Find where the given text appears and provide that cell's center as (X, Y) coordinate. 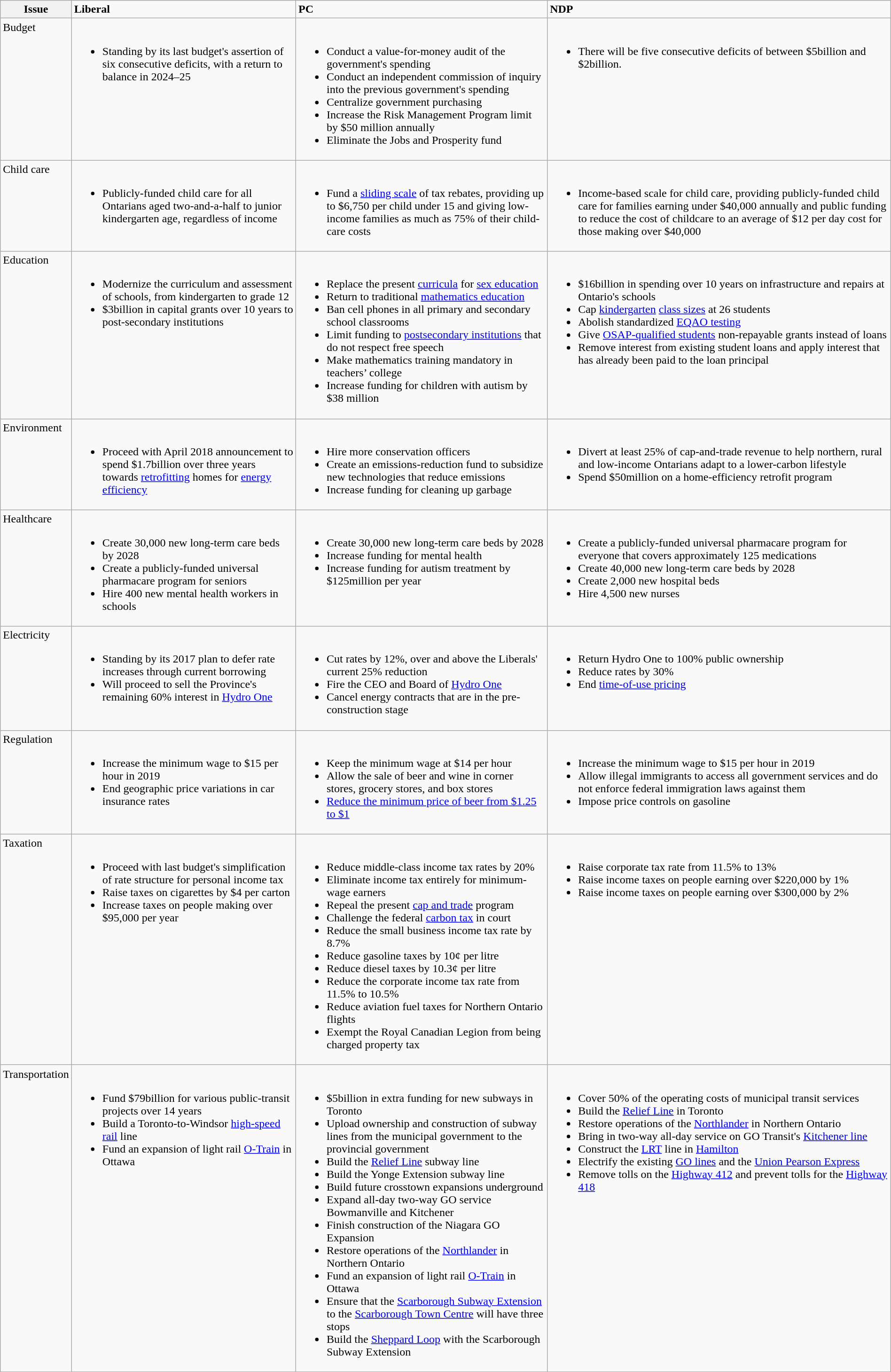
Healthcare (36, 568)
PC (421, 9)
Electricity (36, 678)
Education (36, 335)
Regulation (36, 782)
Create 30,000 new long-term care beds by 2028Increase funding for mental healthIncrease funding for autism treatment by $125million per year (421, 568)
Liberal (183, 9)
Return Hydro One to 100% public ownershipReduce rates by 30%End time-of-use pricing (719, 678)
Budget (36, 89)
Issue (36, 9)
Increase the minimum wage to $15 per hour in 2019End geographic price variations in car insurance rates (183, 782)
Publicly-funded child care for all Ontarians aged two-and-a-half to junior kindergarten age, regardless of income (183, 206)
NDP (719, 9)
Environment (36, 464)
Transportation (36, 1218)
Standing by its 2017 plan to defer rate increases through current borrowingWill proceed to sell the Province's remaining 60% interest in Hydro One (183, 678)
Taxation (36, 949)
Proceed with April 2018 announcement to spend $1.7billion over three years towards retrofitting homes for energy efficiency (183, 464)
There will be five consecutive deficits of between $5billion and $2billion. (719, 89)
Child care (36, 206)
Standing by its last budget's assertion of six consecutive deficits, with a return to balance in 2024–25 (183, 89)
